Output the [X, Y] coordinate of the center of the cell containing the given text.  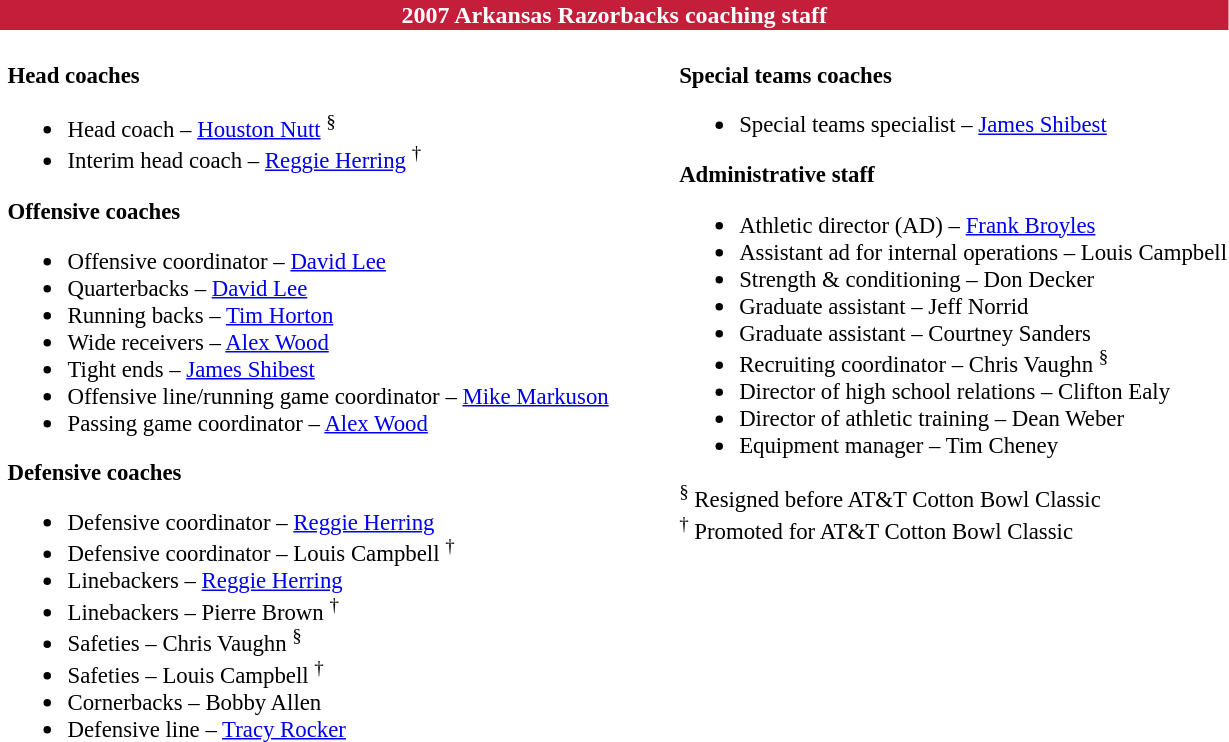
2007 Arkansas Razorbacks coaching staff [614, 15]
